For the text-containing cell, return its midpoint in (X, Y) coordinate format. 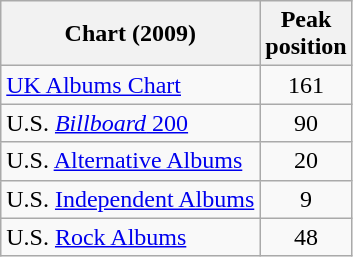
U.S. Rock Albums (130, 237)
Peakposition (306, 34)
Chart (2009) (130, 34)
20 (306, 161)
48 (306, 237)
161 (306, 85)
90 (306, 123)
U.S. Alternative Albums (130, 161)
9 (306, 199)
U.S. Billboard 200 (130, 123)
UK Albums Chart (130, 85)
U.S. Independent Albums (130, 199)
